Return [x, y] of the center of cell containing provided text 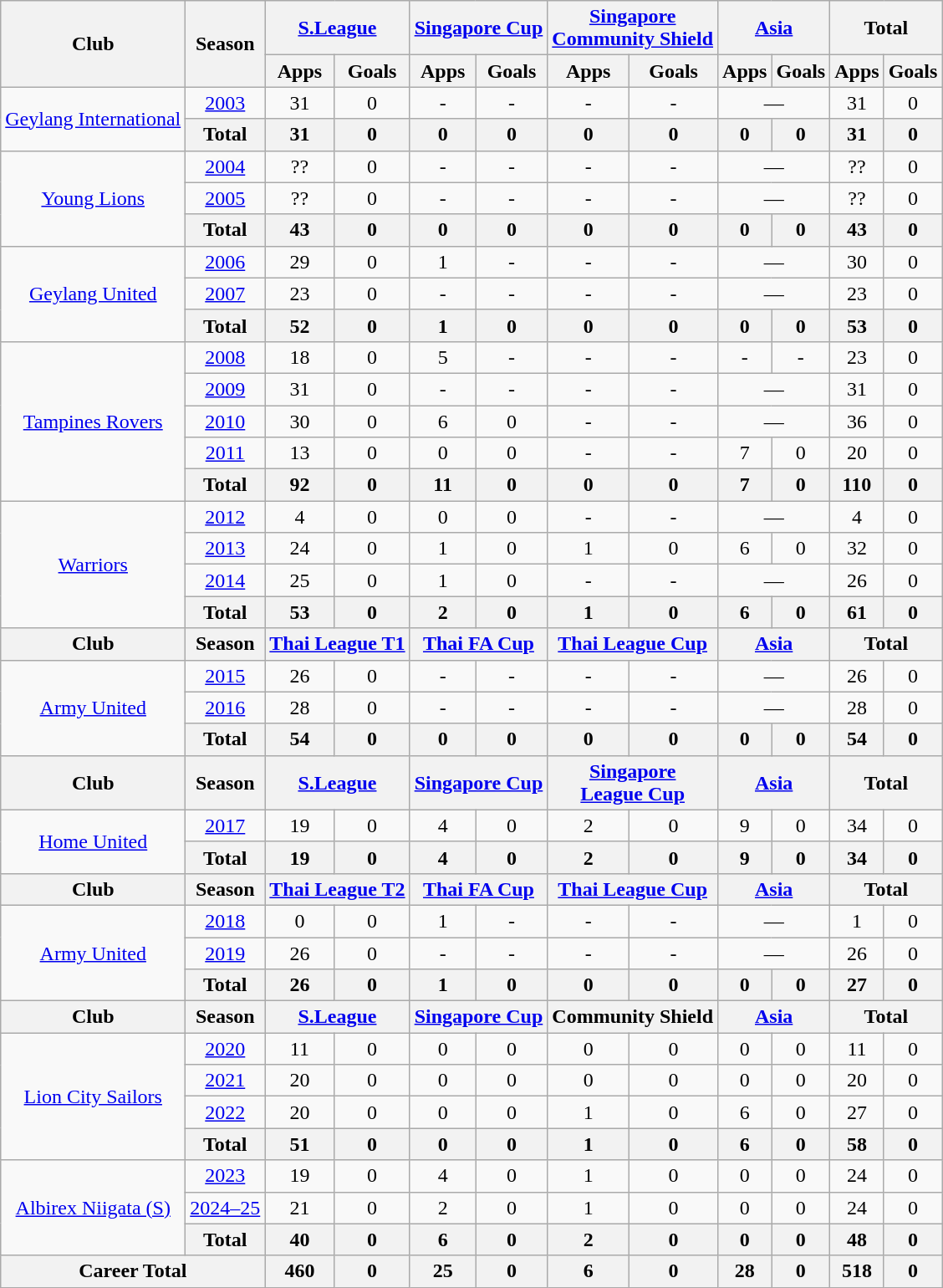
Young Lions [94, 198]
32 [857, 549]
2010 [226, 421]
Thai League T2 [338, 889]
2009 [226, 389]
2021 [226, 1081]
Warriors [94, 565]
2004 [226, 166]
2014 [226, 580]
29 [299, 262]
2007 [226, 294]
2017 [226, 825]
36 [857, 421]
92 [299, 485]
SingaporeCommunity Shield [633, 28]
2019 [226, 953]
Tampines Rovers [94, 421]
52 [299, 325]
Thai League T1 [338, 644]
SingaporeLeague Cup [633, 783]
21 [299, 1208]
Geylang International [94, 119]
Community Shield [633, 1017]
460 [299, 1271]
Home United [94, 841]
13 [299, 453]
2006 [226, 262]
48 [857, 1239]
2015 [226, 676]
2012 [226, 517]
58 [857, 1144]
40 [299, 1239]
Geylang United [94, 294]
2003 [226, 103]
5 [443, 357]
2022 [226, 1112]
2016 [226, 708]
Lion City Sailors [94, 1096]
61 [857, 612]
2005 [226, 198]
2023 [226, 1176]
110 [857, 485]
Career Total [133, 1271]
2020 [226, 1049]
2013 [226, 549]
2008 [226, 357]
2011 [226, 453]
18 [299, 357]
518 [857, 1271]
Albirex Niigata (S) [94, 1208]
2024–25 [226, 1208]
2018 [226, 921]
51 [299, 1144]
